Return the (x, y) coordinate for the center point of the cell that contains the specified text.  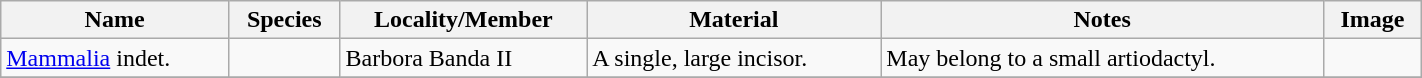
Locality/Member (464, 20)
Material (734, 20)
Notes (1102, 20)
Image (1373, 20)
Name (115, 20)
Barbora Banda II (464, 58)
Species (284, 20)
May belong to a small artiodactyl. (1102, 58)
A single, large incisor. (734, 58)
Mammalia indet. (115, 58)
